Find where the given text appears and provide that cell's center as [X, Y] coordinate. 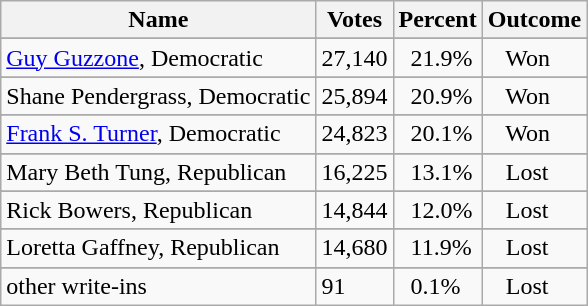
14,680 [354, 248]
Loretta Gaffney, Republican [158, 248]
Votes [354, 20]
20.1% [438, 134]
25,894 [354, 96]
11.9% [438, 248]
Frank S. Turner, Democratic [158, 134]
91 [354, 286]
Percent [438, 20]
Guy Guzzone, Democratic [158, 58]
Name [158, 20]
12.0% [438, 210]
13.1% [438, 172]
Mary Beth Tung, Republican [158, 172]
0.1% [438, 286]
27,140 [354, 58]
20.9% [438, 96]
Rick Bowers, Republican [158, 210]
Outcome [534, 20]
Shane Pendergrass, Democratic [158, 96]
16,225 [354, 172]
14,844 [354, 210]
24,823 [354, 134]
21.9% [438, 58]
other write-ins [158, 286]
